Return the [x, y] coordinate for the center point of the cell that contains the specified text.  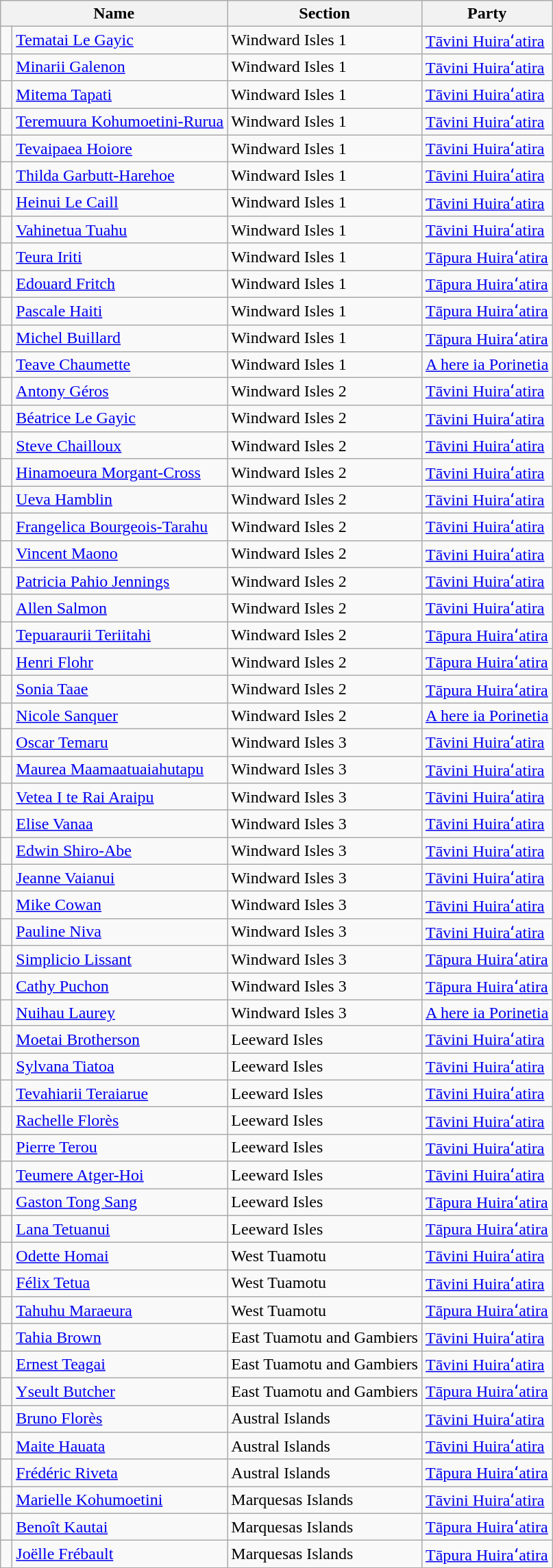
Rachelle Florès [120, 1121]
Marielle Kohumoetini [120, 1500]
Pierre Terou [120, 1148]
Edwin Shiro-Abe [120, 851]
Mitema Tapati [120, 94]
Nicole Sanquer [120, 716]
Lana Tetuanui [120, 1229]
Antony Géros [120, 392]
Tevaipaea Hoiore [120, 149]
Ueva Hamblin [120, 500]
Minarii Galenon [120, 67]
Sylvana Tiatoa [120, 1067]
Thilda Garbutt-Harehoe [120, 176]
Name [114, 14]
Vetea I te Rai Araipu [120, 797]
Oscar Temaru [120, 742]
Bruno Florès [120, 1419]
Nuihau Laurey [120, 1013]
Vincent Maono [120, 554]
Pauline Niva [120, 932]
Heinui Le Caill [120, 203]
Teura Iriti [120, 257]
Odette Homai [120, 1256]
Teremuura Kohumoetini-Rurua [120, 122]
Teave Chaumette [120, 365]
Cathy Puchon [120, 986]
Frédéric Riveta [120, 1473]
Joëlle Frébault [120, 1554]
Félix Tetua [120, 1283]
Jeanne Vaianui [120, 878]
Elise Vanaa [120, 824]
Gaston Tong Sang [120, 1202]
Moetai Brotherson [120, 1039]
Maite Hauata [120, 1446]
Tematai Le Gayic [120, 40]
Edouard Fritch [120, 284]
Patricia Pahio Jennings [120, 581]
Section [325, 14]
Tepuaraurii Teriitahi [120, 635]
Michel Buillard [120, 338]
Yseult Butcher [120, 1391]
Pascale Haiti [120, 311]
Tahia Brown [120, 1337]
Tahuhu Maraeura [120, 1311]
Henri Flohr [120, 662]
Hinamoeura Morgant-Cross [120, 472]
Simplicio Lissant [120, 959]
Maurea Maamaatuaiahutapu [120, 770]
Teumere Atger-Hoi [120, 1175]
Ernest Teagai [120, 1365]
Benoît Kautai [120, 1527]
Béatrice Le Gayic [120, 418]
Allen Salmon [120, 608]
Party [487, 14]
Vahinetua Tuahu [120, 230]
Mike Cowan [120, 905]
Steve Chailloux [120, 446]
Tevahiarii Teraiarue [120, 1093]
Sonia Taae [120, 690]
Frangelica Bourgeois-Tarahu [120, 527]
